For the text-containing cell, return its midpoint in [X, Y] coordinate format. 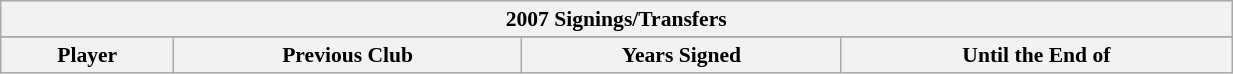
2007 Signings/Transfers [616, 19]
Until the End of [1036, 55]
Previous Club [348, 55]
Player [88, 55]
Years Signed [682, 55]
